Provide the (x, y) coordinate of the cell's center where the given text is located.  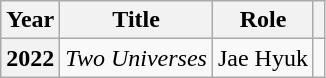
Title (136, 20)
Jae Hyuk (262, 58)
2022 (30, 58)
Two Universes (136, 58)
Year (30, 20)
Role (262, 20)
